Capture the cell that displays the provided text and extract its (x, y) central coordinate. 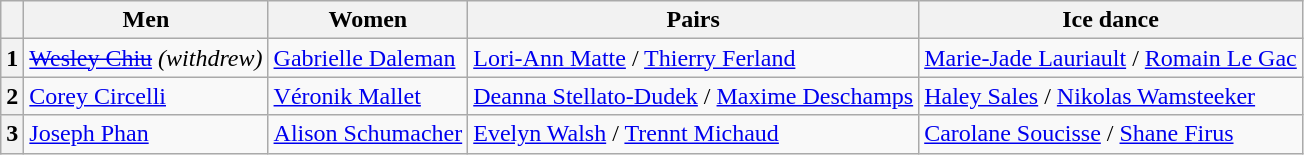
Pairs (694, 20)
Evelyn Walsh / Trennt Michaud (694, 134)
Lori-Ann Matte / Thierry Ferland (694, 58)
Deanna Stellato-Dudek / Maxime Deschamps (694, 96)
Marie-Jade Lauriault / Romain Le Gac (1111, 58)
1 (12, 58)
Men (146, 20)
Wesley Chiu (withdrew) (146, 58)
Ice dance (1111, 20)
Gabrielle Daleman (368, 58)
3 (12, 134)
2 (12, 96)
Women (368, 20)
Carolane Soucisse / Shane Firus (1111, 134)
Corey Circelli (146, 96)
Haley Sales / Nikolas Wamsteeker (1111, 96)
Joseph Phan (146, 134)
Véronik Mallet (368, 96)
Alison Schumacher (368, 134)
